Find where the given text appears and provide that cell's center as (x, y) coordinate. 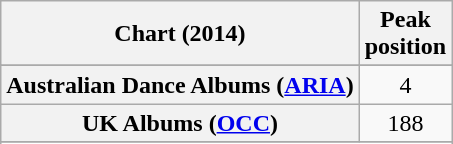
188 (405, 123)
Chart (2014) (180, 34)
Australian Dance Albums (ARIA) (180, 85)
UK Albums (OCC) (180, 123)
Peakposition (405, 34)
4 (405, 85)
